Output the [x, y] coordinate of the center of the cell containing the given text.  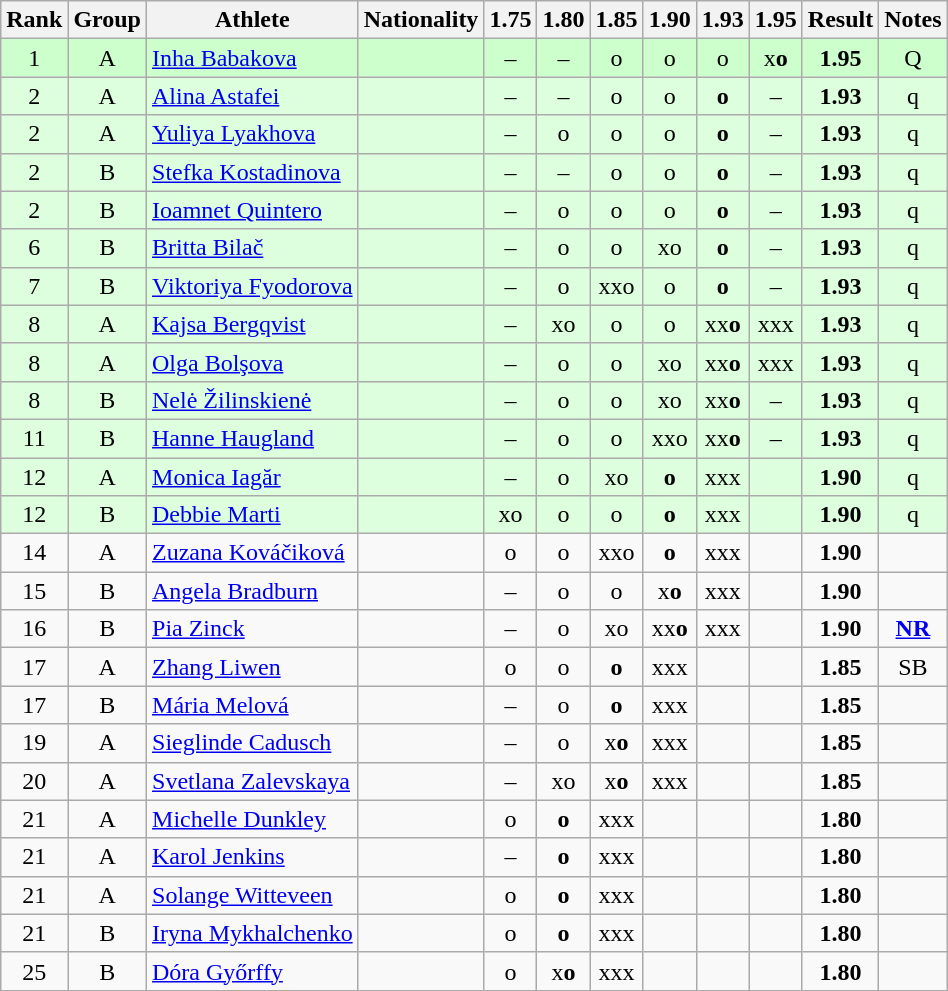
Sieglinde Cadusch [253, 743]
Michelle Dunkley [253, 819]
Nelė Žilinskienė [253, 400]
Olga Bolşova [253, 362]
Q [913, 58]
Karol Jenkins [253, 857]
1.75 [510, 20]
Pia Zinck [253, 629]
19 [34, 743]
Debbie Marti [253, 515]
Monica Iagăr [253, 477]
Athlete [253, 20]
Rank [34, 20]
Angela Bradburn [253, 591]
Stefka Kostadinova [253, 172]
Zuzana Kováčiková [253, 553]
Dóra Győrffy [253, 971]
1 [34, 58]
Hanne Haugland [253, 438]
Yuliya Lyakhova [253, 134]
Kajsa Bergqvist [253, 324]
Mária Melová [253, 705]
Group [108, 20]
Notes [913, 20]
SB [913, 667]
Svetlana Zalevskaya [253, 781]
NR [913, 629]
20 [34, 781]
15 [34, 591]
Alina Astafei [253, 96]
Viktoriya Fyodorova [253, 286]
Zhang Liwen [253, 667]
25 [34, 971]
16 [34, 629]
Ioamnet Quintero [253, 210]
7 [34, 286]
6 [34, 248]
Nationality [421, 20]
Inha Babakova [253, 58]
14 [34, 553]
Iryna Mykhalchenko [253, 933]
11 [34, 438]
Result [840, 20]
Britta Bilač [253, 248]
Solange Witteveen [253, 895]
